For the text-containing cell, return its midpoint in [x, y] coordinate format. 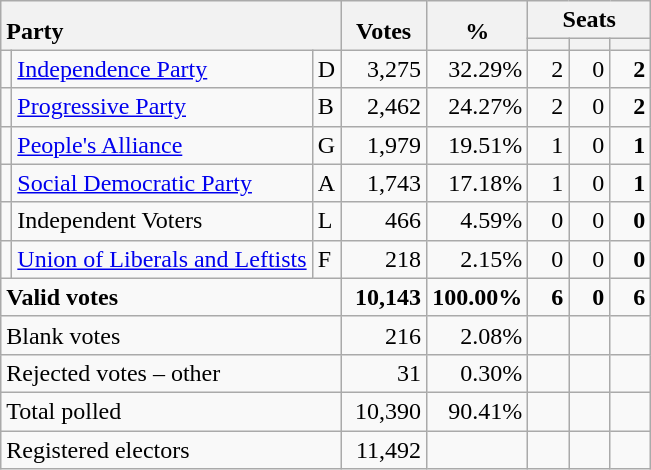
Seats [590, 20]
2.08% [478, 335]
% [478, 26]
Votes [384, 26]
11,492 [384, 449]
3,275 [384, 69]
218 [384, 259]
2,462 [384, 107]
0.30% [478, 373]
19.51% [478, 145]
32.29% [478, 69]
90.41% [478, 411]
Rejected votes – other [171, 373]
4.59% [478, 221]
D [326, 69]
G [326, 145]
B [326, 107]
Independent Voters [162, 221]
Total polled [171, 411]
17.18% [478, 183]
Party [171, 26]
10,143 [384, 297]
1,743 [384, 183]
L [326, 221]
24.27% [478, 107]
Registered electors [171, 449]
10,390 [384, 411]
216 [384, 335]
1,979 [384, 145]
A [326, 183]
100.00% [478, 297]
Valid votes [171, 297]
466 [384, 221]
Social Democratic Party [162, 183]
Union of Liberals and Leftists [162, 259]
Progressive Party [162, 107]
Blank votes [171, 335]
31 [384, 373]
F [326, 259]
People's Alliance [162, 145]
Independence Party [162, 69]
2.15% [478, 259]
